From the cell containing the given text, extract its center point as (X, Y) coordinate. 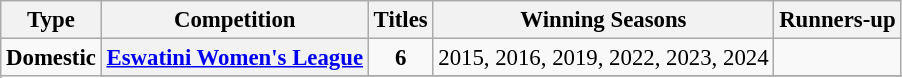
Titles (400, 20)
Competition (234, 20)
Runners-up (838, 20)
6 (400, 58)
Type (51, 20)
2015, 2016, 2019, 2022, 2023, 2024 (604, 58)
Domestic (51, 58)
Eswatini Women's League (234, 58)
Winning Seasons (604, 20)
